Locate the cell with the specified text and output its [x, y] center coordinate. 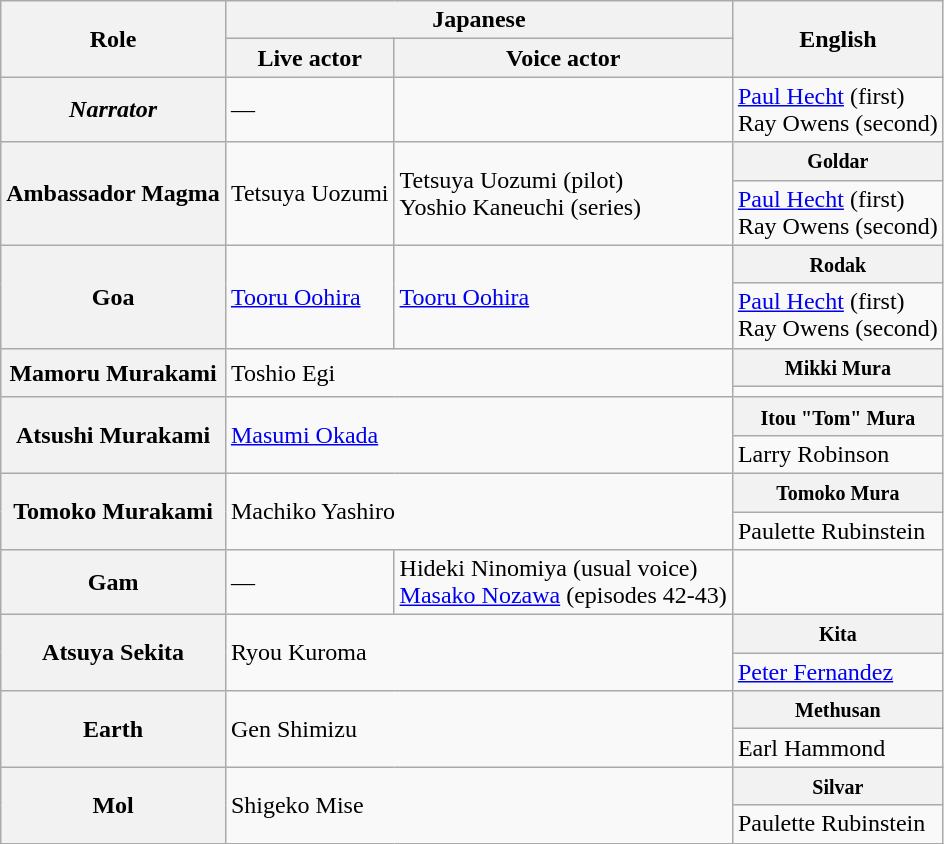
Toshio Egi [478, 372]
Voice actor [563, 58]
Ambassador Magma [114, 194]
Peter Fernandez [838, 672]
Earth [114, 729]
Kita [838, 634]
Atsuya Sekita [114, 653]
Gam [114, 582]
Hideki Ninomiya (usual voice)Masako Nozawa (episodes 42-43) [563, 582]
Japanese [478, 20]
Tomoko Murakami [114, 511]
Mol [114, 805]
Earl Hammond [838, 748]
Live actor [310, 58]
Methusan [838, 710]
Tetsuya Uozumi (pilot)Yoshio Kaneuchi (series) [563, 194]
Larry Robinson [838, 454]
Rodak [838, 264]
Atsushi Murakami [114, 435]
Goldar [838, 161]
Role [114, 39]
Mikki Mura [838, 367]
English [838, 39]
Masumi Okada [478, 435]
Gen Shimizu [478, 729]
Itou "Tom" Mura [838, 416]
Shigeko Mise [478, 805]
Goa [114, 296]
Tetsuya Uozumi [310, 194]
Silvar [838, 786]
Tomoko Mura [838, 492]
Mamoru Murakami [114, 372]
Narrator [114, 110]
Ryou Kuroma [478, 653]
Machiko Yashiro [478, 511]
